Find where the given text appears and provide that cell's center as (x, y) coordinate. 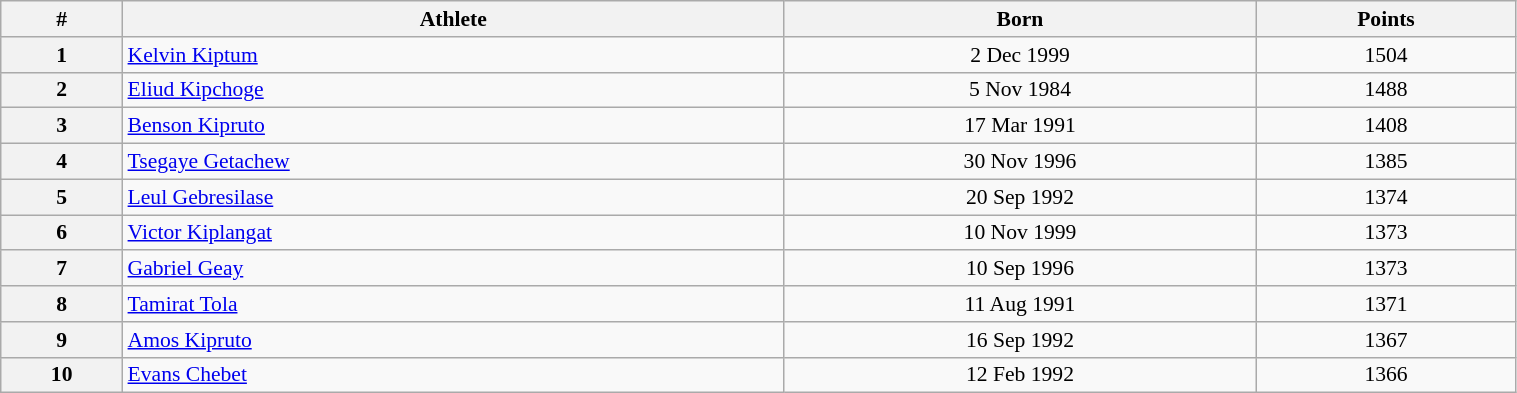
1371 (1386, 304)
5 Nov 1984 (1020, 90)
Leul Gebresilase (454, 197)
7 (62, 269)
Tsegaye Getachew (454, 162)
6 (62, 233)
Kelvin Kiptum (454, 55)
8 (62, 304)
4 (62, 162)
10 (62, 375)
Victor Kiplangat (454, 233)
2 (62, 90)
Athlete (454, 19)
10 Sep 1996 (1020, 269)
1367 (1386, 340)
20 Sep 1992 (1020, 197)
5 (62, 197)
1374 (1386, 197)
12 Feb 1992 (1020, 375)
16 Sep 1992 (1020, 340)
1488 (1386, 90)
1366 (1386, 375)
2 Dec 1999 (1020, 55)
3 (62, 126)
1504 (1386, 55)
Gabriel Geay (454, 269)
1385 (1386, 162)
1408 (1386, 126)
Benson Kipruto (454, 126)
Evans Chebet (454, 375)
Eliud Kipchoge (454, 90)
11 Aug 1991 (1020, 304)
Amos Kipruto (454, 340)
10 Nov 1999 (1020, 233)
# (62, 19)
17 Mar 1991 (1020, 126)
1 (62, 55)
Born (1020, 19)
Points (1386, 19)
30 Nov 1996 (1020, 162)
9 (62, 340)
Tamirat Tola (454, 304)
